Find where the given text appears and provide that cell's center as [x, y] coordinate. 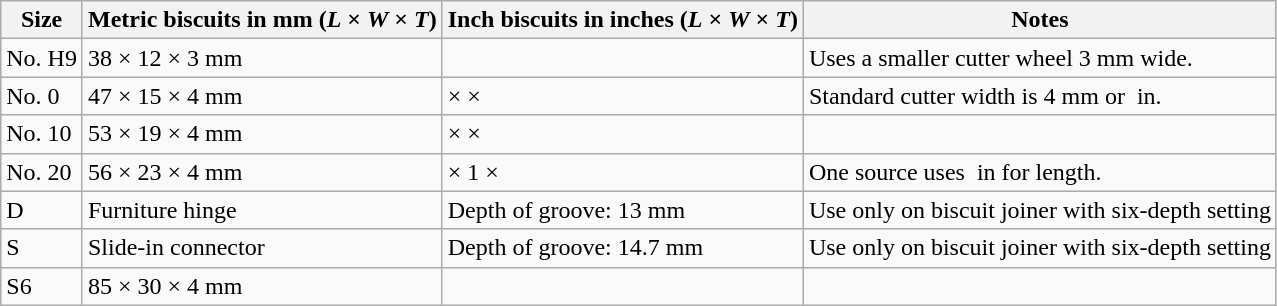
No. H9 [42, 58]
Depth of groove: 13 mm [622, 210]
S [42, 248]
Uses a smaller cutter wheel 3 mm wide. [1040, 58]
One source uses in for length. [1040, 172]
Notes [1040, 20]
56 × 23 × 4 mm [262, 172]
Size [42, 20]
Furniture hinge [262, 210]
53 × 19 × 4 mm [262, 134]
Inch biscuits in inches (L × W × T) [622, 20]
47 × 15 × 4 mm [262, 96]
S6 [42, 286]
85 × 30 × 4 mm [262, 286]
38 × 12 × 3 mm [262, 58]
No. 0 [42, 96]
D [42, 210]
No. 10 [42, 134]
× 1 × [622, 172]
Standard cutter width is 4 mm or in. [1040, 96]
Metric biscuits in mm (L × W × T) [262, 20]
Slide-in connector [262, 248]
No. 20 [42, 172]
Depth of groove: 14.7 mm [622, 248]
